Return the [x, y] coordinate for the center point of the cell that contains the specified text.  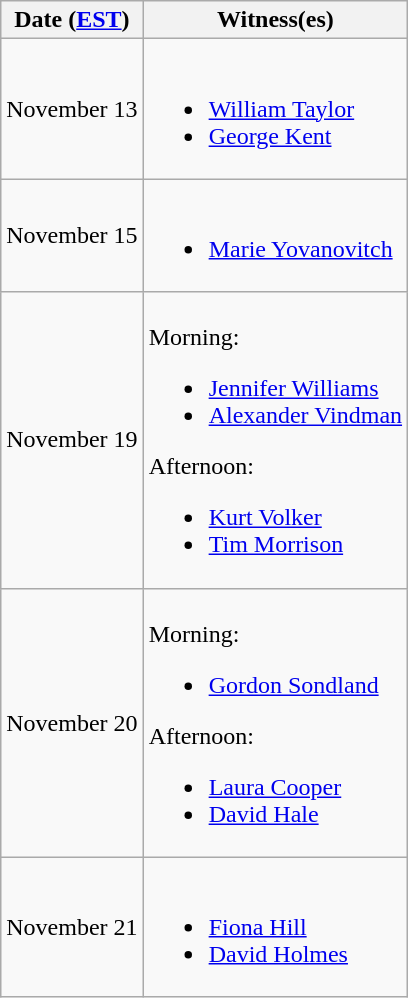
Marie Yovanovitch [275, 236]
November 21 [72, 927]
November 13 [72, 109]
Date (EST) [72, 20]
November 15 [72, 236]
Witness(es) [275, 20]
November 19 [72, 440]
November 20 [72, 722]
Morning:Gordon SondlandAfternoon:Laura CooperDavid Hale [275, 722]
Fiona HillDavid Holmes [275, 927]
William TaylorGeorge Kent [275, 109]
Morning:Jennifer WilliamsAlexander VindmanAfternoon:Kurt VolkerTim Morrison [275, 440]
